Find where the given text appears and provide that cell's center as (X, Y) coordinate. 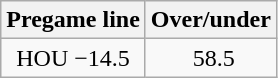
HOU −14.5 (74, 58)
Pregame line (74, 20)
Over/under (210, 20)
58.5 (210, 58)
